Provide the (x, y) coordinate of the cell's center where the given text is located.  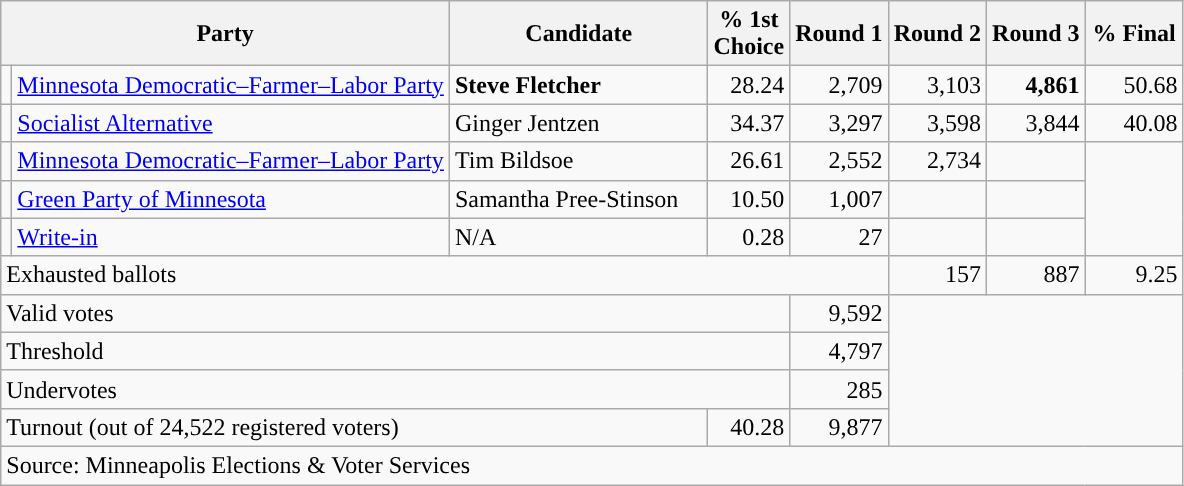
285 (839, 389)
9,592 (839, 313)
Round 3 (1036, 34)
Party (226, 34)
10.50 (749, 199)
3,598 (937, 123)
2,552 (839, 161)
Threshold (396, 351)
40.28 (749, 427)
2,734 (937, 161)
Valid votes (396, 313)
Exhausted ballots (444, 275)
4,861 (1036, 85)
Socialist Alternative (231, 123)
Write-in (231, 237)
Undervotes (396, 389)
34.37 (749, 123)
40.08 (1134, 123)
Samantha Pree-Stinson (578, 199)
9.25 (1134, 275)
Ginger Jentzen (578, 123)
% 1stChoice (749, 34)
N/A (578, 237)
3,844 (1036, 123)
1,007 (839, 199)
Source: Minneapolis Elections & Voter Services (592, 465)
Round 2 (937, 34)
Turnout (out of 24,522 registered voters) (354, 427)
0.28 (749, 237)
50.68 (1134, 85)
Green Party of Minnesota (231, 199)
28.24 (749, 85)
% Final (1134, 34)
2,709 (839, 85)
Steve Fletcher (578, 85)
3,103 (937, 85)
26.61 (749, 161)
887 (1036, 275)
157 (937, 275)
9,877 (839, 427)
3,297 (839, 123)
4,797 (839, 351)
Candidate (578, 34)
Round 1 (839, 34)
27 (839, 237)
Tim Bildsoe (578, 161)
